Scan for the cell matching the given text and deliver its (X, Y) coordinate at center. 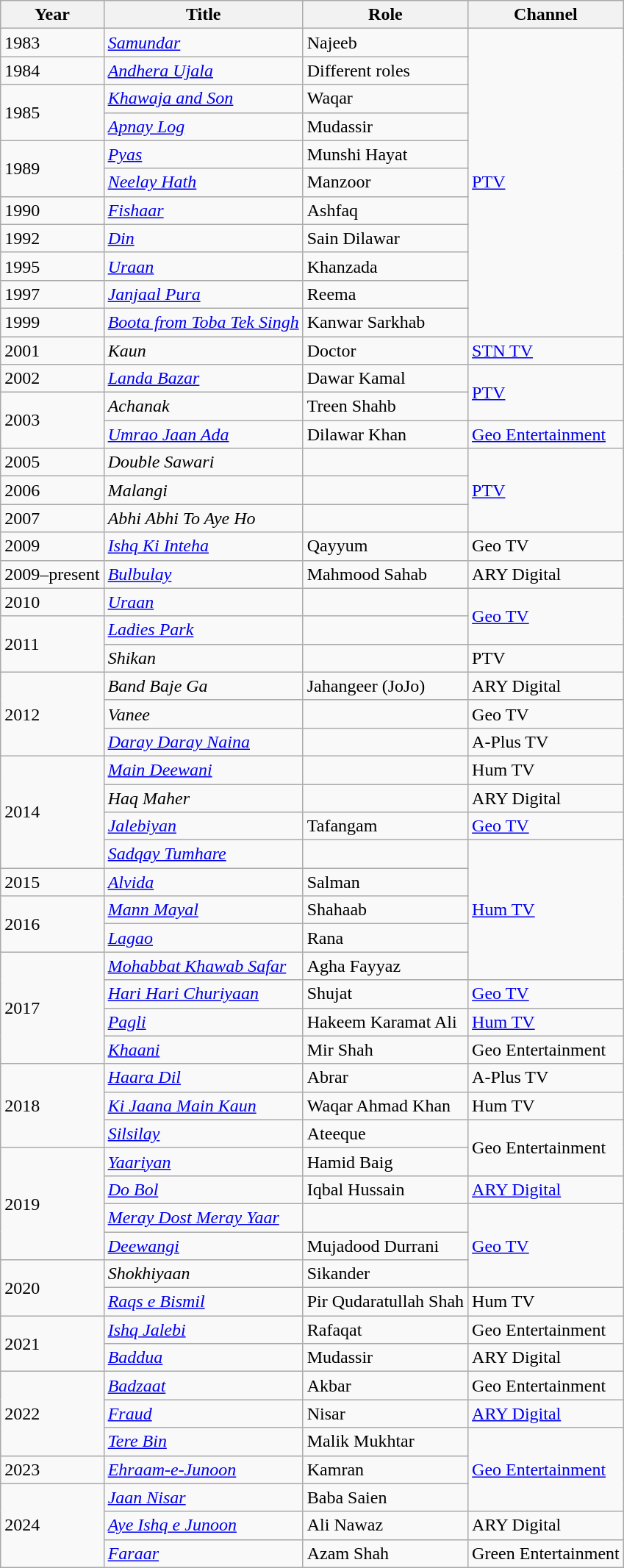
Mir Shah (385, 1050)
2023 (52, 1469)
Hari Hari Churiyaan (203, 994)
2016 (52, 924)
Khawaja and Son (203, 99)
2022 (52, 1414)
Akbar (385, 1386)
Khaani (203, 1050)
Salman (385, 882)
Band Baje Ga (203, 686)
Janjaal Pura (203, 294)
1999 (52, 322)
Daray Daray Naina (203, 742)
2015 (52, 882)
2014 (52, 812)
Neelay Hath (203, 182)
Fraud (203, 1414)
Mohabbat Khawab Safar (203, 966)
Baddua (203, 1358)
Ashfaq (385, 210)
Mujadood Durrani (385, 1246)
Ishq Jalebi (203, 1330)
STN TV (546, 351)
Baba Saien (385, 1497)
Jaan Nisar (203, 1497)
Silsilay (203, 1134)
Ki Jaana Main Kaun (203, 1106)
Vanee (203, 714)
2003 (52, 420)
2019 (52, 1203)
Hamid Baig (385, 1161)
Shahaab (385, 910)
Dilawar Khan (385, 434)
Din (203, 238)
2006 (52, 490)
Sadqay Tumhare (203, 854)
1985 (52, 112)
Andhera Ujala (203, 71)
1990 (52, 210)
Do Bol (203, 1189)
Kamran (385, 1469)
Iqbal Hussain (385, 1189)
Ehraam-e-Junoon (203, 1469)
2020 (52, 1288)
2001 (52, 351)
Tafangam (385, 826)
Abhi Abhi To Aye Ho (203, 518)
Dawar Kamal (385, 379)
Mann Mayal (203, 910)
Ishq Ki Inteha (203, 546)
Azam Shah (385, 1553)
Alvida (203, 882)
Sikander (385, 1274)
Pir Qudaratullah Shah (385, 1302)
Shikan (203, 658)
Khanzada (385, 266)
Different roles (385, 71)
Year (52, 15)
Pyas (203, 154)
Munshi Hayat (385, 154)
2010 (52, 602)
Samundar (203, 43)
Yaariyan (203, 1161)
2024 (52, 1525)
Rana (385, 938)
2002 (52, 379)
Hakeem Karamat Ali (385, 1022)
2012 (52, 714)
1983 (52, 43)
1989 (52, 168)
Jalebiyan (203, 826)
2009 (52, 546)
Fishaar (203, 210)
Agha Fayyaz (385, 966)
Malangi (203, 490)
Achanak (203, 407)
2009–present (52, 574)
Najeeb (385, 43)
Landa Bazar (203, 379)
1992 (52, 238)
2021 (52, 1344)
Nisar (385, 1414)
2017 (52, 1008)
Ladies Park (203, 630)
Aye Ishq e Junoon (203, 1525)
Abrar (385, 1078)
Ateeque (385, 1134)
Ali Nawaz (385, 1525)
Double Sawari (203, 462)
Green Entertainment (546, 1553)
Role (385, 15)
2011 (52, 644)
2007 (52, 518)
1995 (52, 266)
Treen Shahb (385, 407)
Meray Dost Meray Yaar (203, 1217)
Tere Bin (203, 1442)
1997 (52, 294)
Faraar (203, 1553)
Mahmood Sahab (385, 574)
Rafaqat (385, 1330)
Waqar Ahmad Khan (385, 1106)
Haq Maher (203, 798)
1984 (52, 71)
Manzoor (385, 182)
2005 (52, 462)
Raqs e Bismil (203, 1302)
Lagao (203, 938)
Deewangi (203, 1246)
Badzaat (203, 1386)
Bulbulay (203, 574)
Malik Mukhtar (385, 1442)
Waqar (385, 99)
Reema (385, 294)
Sain Dilawar (385, 238)
Main Deewani (203, 770)
2018 (52, 1106)
Jahangeer (JoJo) (385, 686)
Shokhiyaan (203, 1274)
Boota from Toba Tek Singh (203, 322)
Channel (546, 15)
Shujat (385, 994)
Title (203, 15)
Kanwar Sarkhab (385, 322)
Apnay Log (203, 126)
Qayyum (385, 546)
Pagli (203, 1022)
Doctor (385, 351)
Haara Dil (203, 1078)
Umrao Jaan Ada (203, 434)
Kaun (203, 351)
